Pinpoint the cell where the given text exists, returning its (x, y) midpoint coordinate. 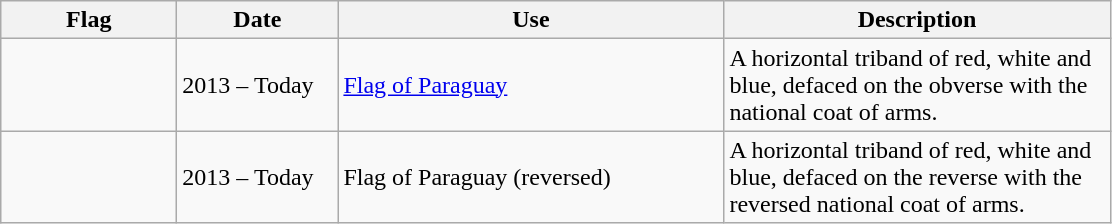
Description (917, 20)
A horizontal triband of red, white and blue, defaced on the reverse with the reversed national coat of arms. (917, 177)
Date (258, 20)
A horizontal triband of red, white and blue, defaced on the obverse with the national coat of arms. (917, 85)
Flag (89, 20)
Use (531, 20)
Flag of Paraguay (reversed) (531, 177)
Flag of Paraguay (531, 85)
